Pinpoint the cell where the given text exists, returning its (x, y) midpoint coordinate. 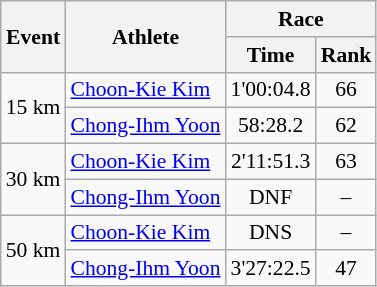
62 (346, 126)
Time (271, 55)
30 km (34, 180)
DNS (271, 233)
1'00:04.8 (271, 90)
15 km (34, 108)
50 km (34, 250)
Athlete (145, 36)
58:28.2 (271, 126)
Event (34, 36)
66 (346, 90)
3'27:22.5 (271, 269)
63 (346, 162)
2'11:51.3 (271, 162)
47 (346, 269)
Race (302, 19)
Rank (346, 55)
DNF (271, 197)
